From the cell containing the given text, extract its center point as (x, y) coordinate. 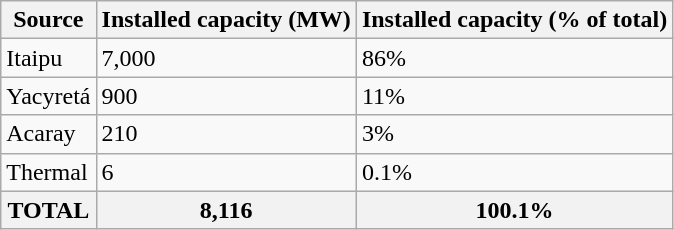
Yacyretá (48, 96)
11% (514, 96)
0.1% (514, 172)
Acaray (48, 134)
Source (48, 20)
86% (514, 58)
TOTAL (48, 210)
3% (514, 134)
900 (226, 96)
210 (226, 134)
Installed capacity (% of total) (514, 20)
Thermal (48, 172)
7,000 (226, 58)
Installed capacity (MW) (226, 20)
100.1% (514, 210)
Itaipu (48, 58)
6 (226, 172)
8,116 (226, 210)
